Identify which cell holds the provided text, then report its [X, Y] central coordinate. 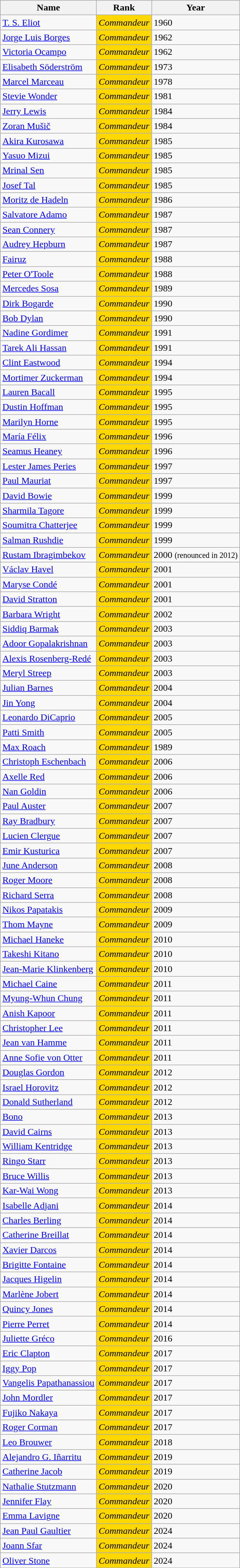
2002 [196, 614]
David Bowie [49, 496]
2016 [196, 1338]
Bruce Willis [49, 1176]
Bob Dylan [49, 318]
Jorge Luis Borges [49, 37]
Audrey Hepburn [49, 244]
Adoor Gopalakrishnan [49, 643]
David Stratton [49, 599]
Salman Rushdie [49, 540]
Dustin Hoffman [49, 407]
Xavier Darcos [49, 1250]
Jin Yong [49, 703]
Name [49, 8]
Lauren Bacall [49, 392]
Roger Corman [49, 1427]
Catherine Jacob [49, 1472]
Mercedes Sosa [49, 289]
Rank [124, 8]
Ringo Starr [49, 1161]
Tarek Ali Hassan [49, 348]
Josef Tal [49, 185]
Anish Kapoor [49, 1013]
John Mordler [49, 1398]
2000 (renounced in 2012) [196, 555]
Vangelis Papathanassiou [49, 1383]
María Félix [49, 437]
Kar-Wai Wong [49, 1191]
Leo Brouwer [49, 1442]
Nikos Papatakis [49, 910]
Christopher Lee [49, 1028]
Barbara Wright [49, 614]
Max Roach [49, 747]
Emma Lavigne [49, 1516]
Salvatore Adamo [49, 215]
William Kentridge [49, 1146]
Victoria Ocampo [49, 52]
Richard Serra [49, 895]
Siddiq Barmak [49, 629]
Marcel Marceau [49, 82]
Thom Mayne [49, 925]
Douglas Gordon [49, 1072]
Nadine Gordimer [49, 333]
Fujiko Nakaya [49, 1413]
Bono [49, 1117]
Moritz de Hadeln [49, 200]
Anne Sofie von Otter [49, 1058]
1973 [196, 67]
Paul Auster [49, 806]
Alexis Rosenberg-Redé [49, 659]
Marilyn Horne [49, 422]
Meryl Streep [49, 673]
Brigitte Fontaine [49, 1265]
Lester James Peries [49, 466]
Christoph Eschenbach [49, 762]
Fairuz [49, 259]
Ray Bradbury [49, 821]
Mortimer Zuckerman [49, 377]
Michael Haneke [49, 939]
Donald Sutherland [49, 1102]
Nathalie Stutzmann [49, 1486]
Jean-Marie Klinkenberg [49, 969]
Marlène Jobert [49, 1294]
Nan Goldin [49, 791]
Juliette Gréco [49, 1338]
T. S. Eliot [49, 23]
Sharmila Tagore [49, 510]
Takeshi Kitano [49, 954]
Isabelle Adjani [49, 1206]
June Anderson [49, 865]
Myung-Whun Chung [49, 998]
Jennifer Flay [49, 1501]
1978 [196, 82]
2018 [196, 1442]
Soumitra Chatterjee [49, 525]
Lucien Clergue [49, 836]
Seamus Heaney [49, 451]
Charles Berling [49, 1220]
1981 [196, 96]
Catherine Breillat [49, 1235]
Quincy Jones [49, 1309]
Julian Barnes [49, 688]
David Cairns [49, 1132]
Alejandro G. Iñarritu [49, 1457]
Michael Caine [49, 984]
Joann Sfar [49, 1545]
Eric Clapton [49, 1353]
Clint Eastwood [49, 362]
1986 [196, 200]
Paul Mauriat [49, 481]
Václav Havel [49, 570]
Pierre Perret [49, 1324]
Roger Moore [49, 880]
Oliver Stone [49, 1560]
Jerry Lewis [49, 111]
Israel Horovitz [49, 1087]
Iggy Pop [49, 1368]
Peter O'Toole [49, 274]
Year [196, 8]
Jacques Higelin [49, 1279]
Stevie Wonder [49, 96]
Jean van Hamme [49, 1043]
Patti Smith [49, 732]
Akira Kurosawa [49, 141]
Dirk Bogarde [49, 303]
Mrinal Sen [49, 170]
Zoran Mušič [49, 126]
Maryse Condé [49, 584]
1960 [196, 23]
Rustam Ibragimbekov [49, 555]
Leonardo DiCaprio [49, 718]
Elisabeth Söderström [49, 67]
Sean Connery [49, 230]
Axelle Red [49, 777]
Jean Paul Gaultier [49, 1531]
Yasuo Mizui [49, 155]
Emir Kusturica [49, 850]
